Find where the given text appears and provide that cell's center as (X, Y) coordinate. 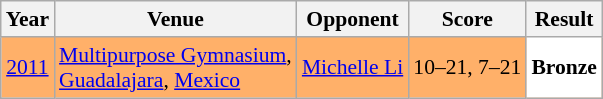
Venue (176, 19)
10–21, 7–21 (467, 68)
Score (467, 19)
Bronze (564, 68)
Multipurpose Gymnasium,Guadalajara, Mexico (176, 68)
Result (564, 19)
Michelle Li (352, 68)
2011 (28, 68)
Opponent (352, 19)
Year (28, 19)
